Output the [x, y] coordinate of the center of the cell containing the given text.  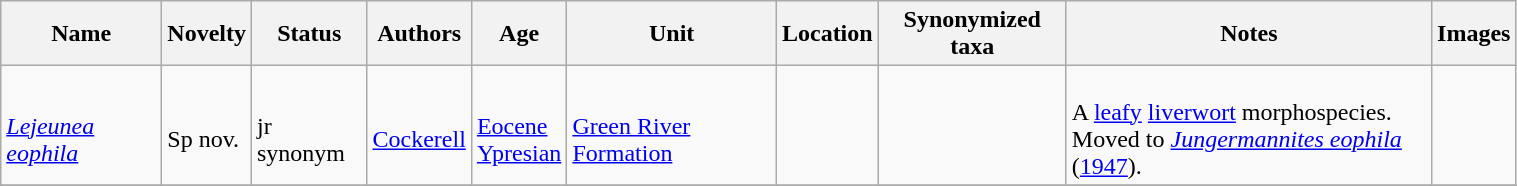
EoceneYpresian [519, 126]
Synonymized taxa [972, 34]
Images [1474, 34]
Age [519, 34]
Unit [672, 34]
Authors [419, 34]
Sp nov. [207, 126]
jr synonym [309, 126]
Status [309, 34]
Notes [1248, 34]
Lejeunea eophila [82, 126]
Cockerell [419, 126]
Name [82, 34]
Green River Formation [672, 126]
Location [827, 34]
A leafy liverwort morphospecies.Moved to Jungermannites eophila (1947). [1248, 126]
Novelty [207, 34]
